Scan for the cell matching the given text and deliver its [x, y] coordinate at center. 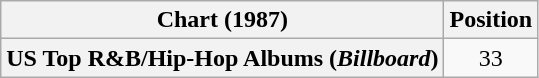
Position [491, 20]
US Top R&B/Hip-Hop Albums (Billboard) [222, 58]
Chart (1987) [222, 20]
33 [491, 58]
